Detect which cell encompasses the target text, then output its (x, y) center coordinate. 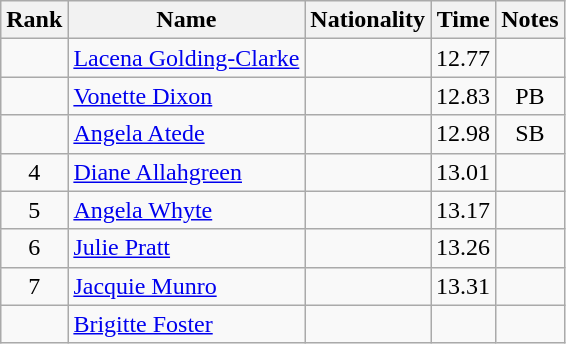
Lacena Golding-Clarke (186, 58)
4 (34, 172)
7 (34, 286)
Vonette Dixon (186, 96)
Name (186, 20)
13.31 (464, 286)
Nationality (368, 20)
Diane Allahgreen (186, 172)
Brigitte Foster (186, 324)
Notes (530, 20)
Time (464, 20)
Angela Atede (186, 134)
13.26 (464, 248)
13.01 (464, 172)
Rank (34, 20)
SB (530, 134)
6 (34, 248)
5 (34, 210)
12.77 (464, 58)
PB (530, 96)
Julie Pratt (186, 248)
13.17 (464, 210)
Jacquie Munro (186, 286)
12.83 (464, 96)
12.98 (464, 134)
Angela Whyte (186, 210)
